Determine the [x, y] coordinate at the center of the cell enclosing the given text.  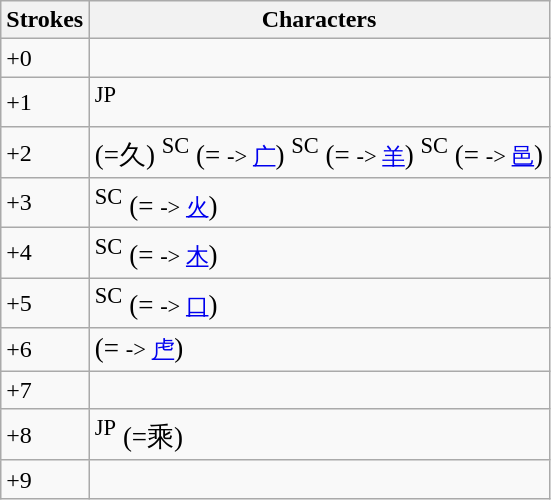
+1 [45, 102]
(=久) SC (= -> 广) SC (= -> 羊) SC (= -> 邑) [320, 152]
+7 [45, 390]
Strokes [45, 20]
+9 [45, 479]
+5 [45, 303]
+8 [45, 434]
JP (=乘) [320, 434]
(= -> 虍) [320, 349]
Characters [320, 20]
+3 [45, 203]
+2 [45, 152]
+6 [45, 349]
SC (= -> 火) [320, 203]
+4 [45, 253]
JP [320, 102]
SC (= -> 木) [320, 253]
+0 [45, 58]
SC (= -> 口) [320, 303]
